Return [x, y] of the center of cell containing provided text 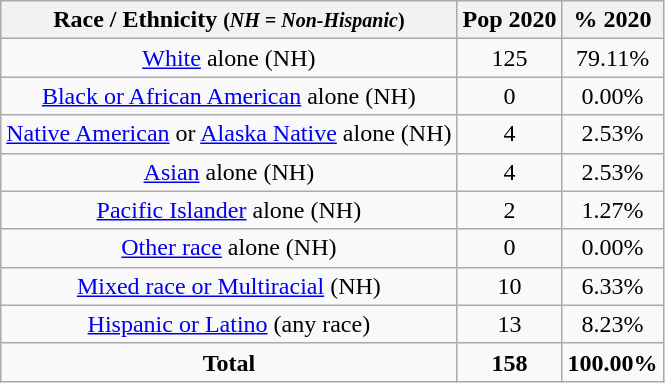
Race / Ethnicity (NH = Non-Hispanic) [229, 20]
2 [510, 210]
158 [510, 362]
1.27% [612, 210]
79.11% [612, 58]
13 [510, 324]
Total [229, 362]
% 2020 [612, 20]
8.23% [612, 324]
Other race alone (NH) [229, 248]
Hispanic or Latino (any race) [229, 324]
10 [510, 286]
125 [510, 58]
Asian alone (NH) [229, 172]
White alone (NH) [229, 58]
Pacific Islander alone (NH) [229, 210]
Mixed race or Multiracial (NH) [229, 286]
Native American or Alaska Native alone (NH) [229, 134]
6.33% [612, 286]
Black or African American alone (NH) [229, 96]
Pop 2020 [510, 20]
100.00% [612, 362]
